From the cell containing the given text, extract its center point as (X, Y) coordinate. 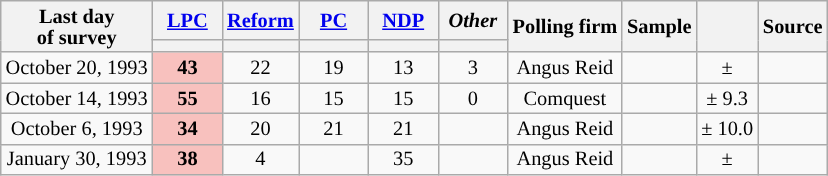
Last day of survey (77, 26)
± 9.3 (727, 98)
16 (260, 98)
55 (188, 98)
35 (403, 160)
Polling firm (565, 26)
PC (334, 20)
22 (260, 68)
January 30, 1993 (77, 160)
43 (188, 68)
19 (334, 68)
38 (188, 160)
October 20, 1993 (77, 68)
October 14, 1993 (77, 98)
4 (260, 160)
20 (260, 128)
3 (473, 68)
± 10.0 (727, 128)
0 (473, 98)
Sample (659, 26)
Comquest (565, 98)
34 (188, 128)
NDP (403, 20)
October 6, 1993 (77, 128)
Source (792, 26)
Reform (260, 20)
Other (473, 20)
LPC (188, 20)
13 (403, 68)
